Locate the cell with the specified text and output its (x, y) center coordinate. 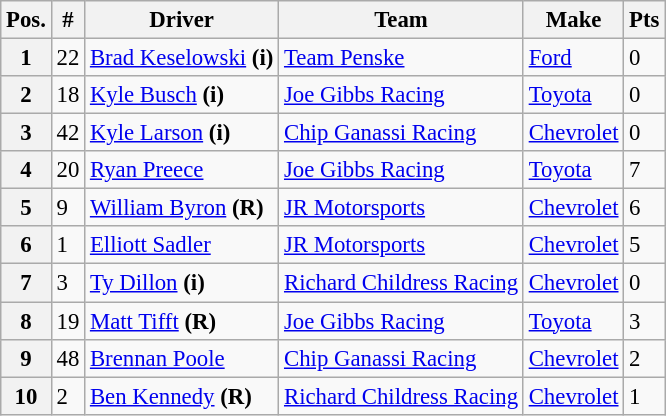
Ryan Preece (182, 170)
Kyle Larson (i) (182, 133)
Elliott Sadler (182, 245)
10 (26, 396)
# (68, 20)
Ty Dillon (i) (182, 283)
Pts (644, 20)
Brad Keselowski (i) (182, 58)
Make (573, 20)
Team (402, 20)
22 (68, 58)
Kyle Busch (i) (182, 95)
42 (68, 133)
Brennan Poole (182, 358)
Matt Tifft (R) (182, 321)
4 (26, 170)
18 (68, 95)
Ben Kennedy (R) (182, 396)
20 (68, 170)
Ford (573, 58)
8 (26, 321)
Pos. (26, 20)
Driver (182, 20)
Team Penske (402, 58)
48 (68, 358)
William Byron (R) (182, 208)
19 (68, 321)
